Locate the cell with the specified text and output its [X, Y] center coordinate. 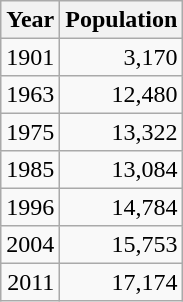
1963 [30, 94]
1975 [30, 132]
Year [30, 20]
3,170 [122, 56]
2004 [30, 244]
13,322 [122, 132]
Population [122, 20]
1996 [30, 206]
17,174 [122, 282]
2011 [30, 282]
13,084 [122, 170]
12,480 [122, 94]
15,753 [122, 244]
14,784 [122, 206]
1985 [30, 170]
1901 [30, 56]
